Output the (X, Y) coordinate of the center of the cell containing the given text.  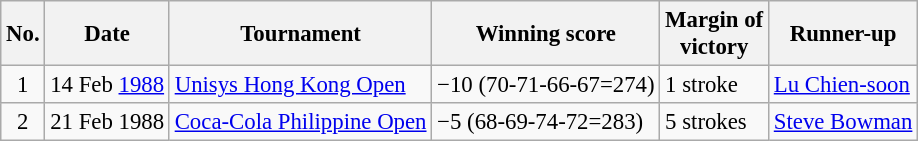
5 strokes (714, 122)
14 Feb 1988 (107, 85)
21 Feb 1988 (107, 122)
Tournament (300, 34)
1 stroke (714, 85)
Winning score (546, 34)
Date (107, 34)
Runner-up (842, 34)
−10 (70-71-66-67=274) (546, 85)
2 (23, 122)
Unisys Hong Kong Open (300, 85)
Lu Chien-soon (842, 85)
Coca-Cola Philippine Open (300, 122)
1 (23, 85)
No. (23, 34)
−5 (68-69-74-72=283) (546, 122)
Steve Bowman (842, 122)
Margin ofvictory (714, 34)
